Pinpoint the cell where the given text exists, returning its (x, y) midpoint coordinate. 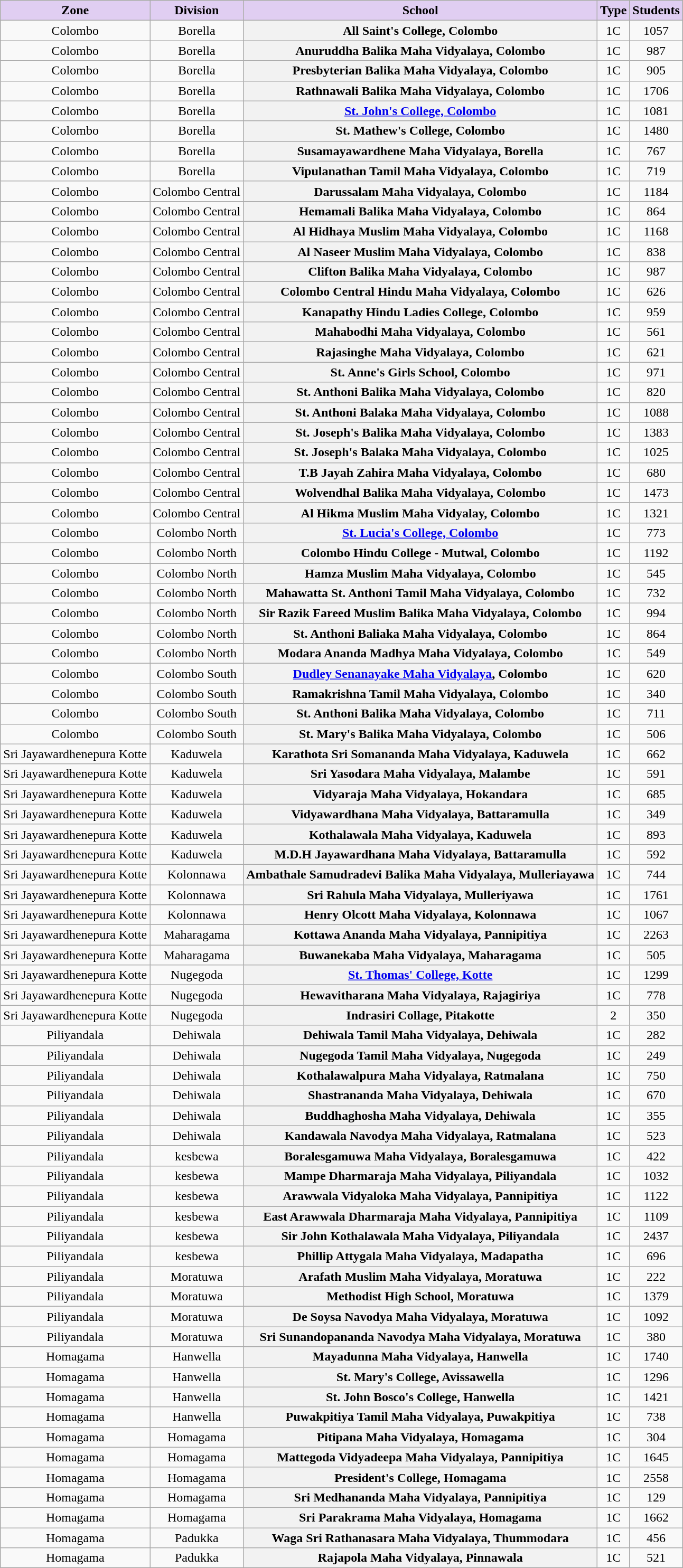
Al Hidhaya Muslim Maha Vidyalaya, Colombo (420, 231)
1662 (656, 1517)
Mattegoda Vidyadeepa Maha Vidyalaya, Pannipitiya (420, 1457)
St. Mary's College, Avissawella (420, 1377)
778 (656, 995)
773 (656, 533)
Modara Ananda Madhya Maha Vidyalaya, Colombo (420, 654)
Kothalawalpura Maha Vidyalaya, Ratmalana (420, 1075)
Ramakrishna Tamil Maha Vidyalaya, Colombo (420, 694)
Mampe Dharmaraja Maha Vidyalaya, Piliyandala (420, 1176)
Waga Sri Rathanasara Maha Vidyalaya, Thummodara (420, 1538)
Kanapathy Hindu Ladies College, Colombo (420, 312)
2 (614, 1015)
Nugegoda Tamil Maha Vidyalaya, Nugegoda (420, 1055)
744 (656, 874)
Hewavitharana Maha Vidyalaya, Rajagiriya (420, 995)
Al Hikma Muslim Maha Vidyalay, Colombo (420, 513)
School (420, 11)
545 (656, 573)
2437 (656, 1236)
1092 (656, 1317)
592 (656, 854)
350 (656, 1015)
Sri Medhananda Maha Vidyalaya, Pannipitiya (420, 1497)
662 (656, 754)
Shastrananda Maha Vidyalaya, Dehiwala (420, 1095)
355 (656, 1116)
Colombo Hindu College - Mutwal, Colombo (420, 553)
523 (656, 1136)
626 (656, 292)
2263 (656, 935)
M.D.H Jayawardhana Maha Vidyalaya, Battaramulla (420, 854)
1081 (656, 111)
Al Naseer Muslim Maha Vidyalaya, Colombo (420, 252)
St. John's College, Colombo (420, 111)
Henry Olcott Maha Vidyalaya, Kolonnawa (420, 915)
Rajasinghe Maha Vidyalaya, Colombo (420, 352)
Pitipana Maha Vidyalaya, Homagama (420, 1437)
1192 (656, 553)
Students (656, 11)
506 (656, 734)
Type (614, 11)
Sri Sunandopananda Navodya Maha Vidyalaya, Moratuwa (420, 1337)
521 (656, 1558)
St. Joseph's Balaka Maha Vidyalaya, Colombo (420, 452)
1379 (656, 1297)
249 (656, 1055)
349 (656, 814)
620 (656, 674)
All Saint's College, Colombo (420, 31)
1740 (656, 1357)
Sri Parakrama Maha Vidyalaya, Homagama (420, 1517)
Vipulanathan Tamil Maha Vidyalaya, Colombo (420, 171)
304 (656, 1437)
1383 (656, 432)
Mahabodhi Maha Vidyalaya, Colombo (420, 332)
732 (656, 593)
Karathota Sri Somananda Maha Vidyalaya, Kaduwela (420, 754)
Hemamali Balika Maha Vidyalaya, Colombo (420, 211)
1299 (656, 975)
Buwanekaba Maha Vidyalaya, Maharagama (420, 955)
1706 (656, 91)
Anuruddha Balika Maha Vidyalaya, Colombo (420, 51)
1109 (656, 1216)
696 (656, 1257)
East Arawwala Dharmaraja Maha Vidyalaya, Pannipitiya (420, 1216)
561 (656, 332)
905 (656, 71)
President's College, Homagama (420, 1477)
St. Anne's Girls School, Colombo (420, 372)
St. Mary's Balika Maha Vidyalaya, Colombo (420, 734)
1761 (656, 895)
Indrasiri Collage, Pitakotte (420, 1015)
Division (197, 11)
Colombo Central Hindu Maha Vidyalaya, Colombo (420, 292)
Sri Rahula Maha Vidyalaya, Mulleriyawa (420, 895)
505 (656, 955)
456 (656, 1538)
838 (656, 252)
Wolvendhal Balika Maha Vidyalaya, Colombo (420, 493)
621 (656, 352)
St. Joseph's Balika Maha Vidyalaya, Colombo (420, 432)
1088 (656, 412)
1473 (656, 493)
959 (656, 312)
738 (656, 1417)
Kottawa Ananda Maha Vidyalaya, Pannipitiya (420, 935)
Rathnawali Balika Maha Vidyalaya, Colombo (420, 91)
685 (656, 794)
591 (656, 774)
Sir Razik Fareed Muslim Balika Maha Vidyalaya, Colombo (420, 613)
Sir John Kothalawala Maha Vidyalaya, Piliyandala (420, 1236)
129 (656, 1497)
St. Anthoni Balaka Maha Vidyalaya, Colombo (420, 412)
422 (656, 1156)
Susamayawardhene Maha Vidyalaya, Borella (420, 151)
Presbyterian Balika Maha Vidyalaya, Colombo (420, 71)
Ambathale Samudradevi Balika Maha Vidyalaya, Mulleriayawa (420, 874)
2558 (656, 1477)
Kothalawala Maha Vidyalaya, Kaduwela (420, 834)
Phillip Attygala Maha Vidyalaya, Madapatha (420, 1257)
St. Lucia's College, Colombo (420, 533)
1480 (656, 131)
Darussalam Maha Vidyalaya, Colombo (420, 191)
Kandawala Navodya Maha Vidyalaya, Ratmalana (420, 1136)
St. Mathew's College, Colombo (420, 131)
340 (656, 694)
670 (656, 1095)
1168 (656, 231)
680 (656, 473)
De Soysa Navodya Maha Vidyalaya, Moratuwa (420, 1317)
767 (656, 151)
719 (656, 171)
893 (656, 834)
Arawwala Vidyaloka Maha Vidyalaya, Pannipitiya (420, 1196)
Buddhaghosha Maha Vidyalaya, Dehiwala (420, 1116)
Puwakpitiya Tamil Maha Vidyalaya, Puwakpitiya (420, 1417)
St. Anthoni Baliaka Maha Vidyalaya, Colombo (420, 634)
Dudley Senanayake Maha Vidyalaya, Colombo (420, 674)
750 (656, 1075)
T.B Jayah Zahira Maha Vidyalaya, Colombo (420, 473)
Vidyaraja Maha Vidyalaya, Hokandara (420, 794)
1321 (656, 513)
1032 (656, 1176)
Boralesgamuwa Maha Vidyalaya, Boralesgamuwa (420, 1156)
1067 (656, 915)
820 (656, 392)
1645 (656, 1457)
971 (656, 372)
222 (656, 1277)
St. Thomas' College, Kotte (420, 975)
Methodist High School, Moratuwa (420, 1297)
Hamza Muslim Maha Vidyalaya, Colombo (420, 573)
1057 (656, 31)
380 (656, 1337)
1421 (656, 1397)
Dehiwala Tamil Maha Vidyalaya, Dehiwala (420, 1035)
Sri Yasodara Maha Vidyalaya, Malambe (420, 774)
1025 (656, 452)
Mayadunna Maha Vidyalaya, Hanwella (420, 1357)
282 (656, 1035)
549 (656, 654)
Arafath Muslim Maha Vidyalaya, Moratuwa (420, 1277)
994 (656, 613)
1296 (656, 1377)
1184 (656, 191)
1122 (656, 1196)
St. John Bosco's College, Hanwella (420, 1397)
Rajapola Maha Vidyalaya, Pinnawala (420, 1558)
Clifton Balika Maha Vidyalaya, Colombo (420, 272)
Zone (75, 11)
Vidyawardhana Maha Vidyalaya, Battaramulla (420, 814)
711 (656, 714)
Mahawatta St. Anthoni Tamil Maha Vidyalaya, Colombo (420, 593)
